Return [x, y] of the center of cell containing provided text 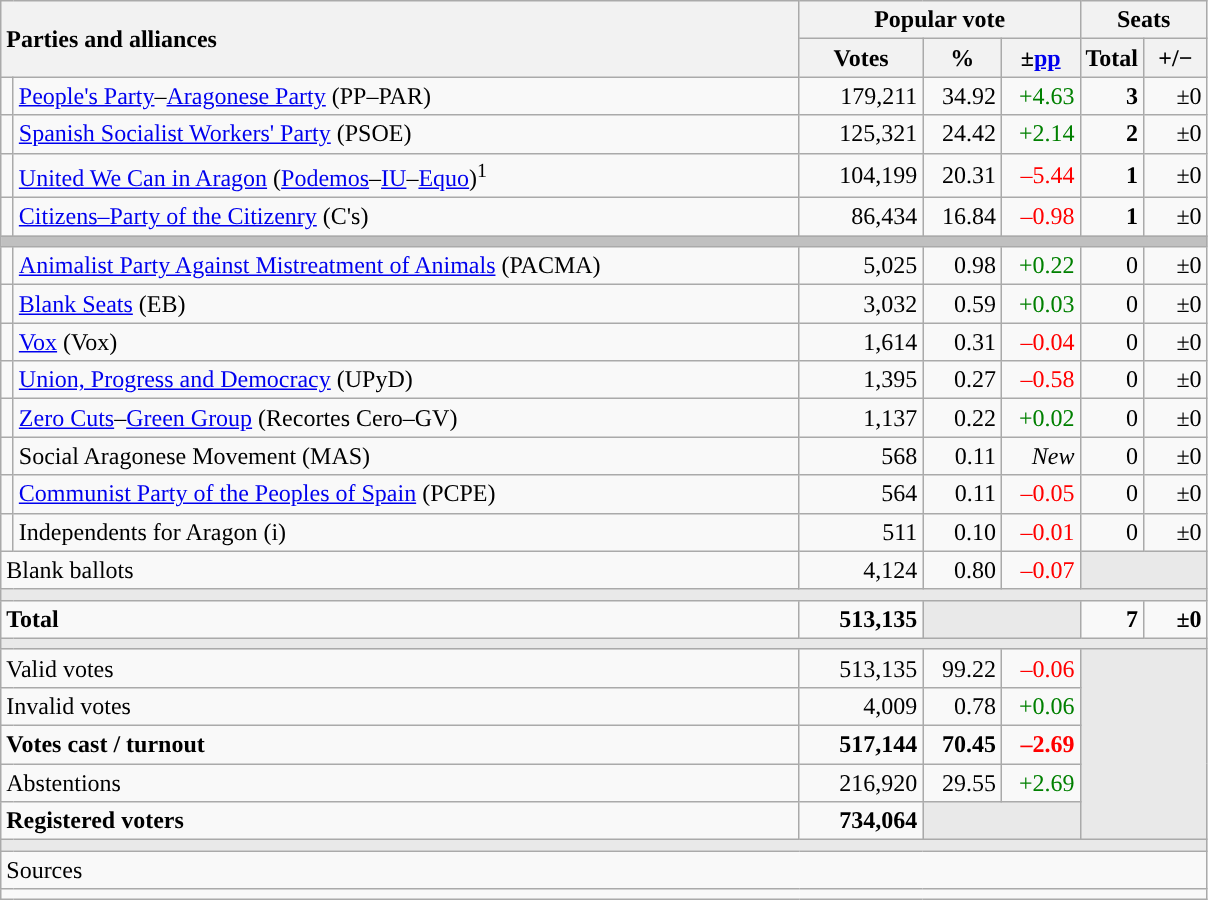
99.22 [962, 668]
Spanish Socialist Workers' Party (PSOE) [406, 134]
People's Party–Aragonese Party (PP–PAR) [406, 96]
–0.06 [1040, 668]
179,211 [861, 96]
+2.14 [1040, 134]
+0.22 [1040, 266]
–0.04 [1040, 342]
216,920 [861, 783]
29.55 [962, 783]
+2.69 [1040, 783]
–0.01 [1040, 532]
Zero Cuts–Green Group (Recortes Cero–GV) [406, 418]
United We Can in Aragon (Podemos–IU–Equo)1 [406, 176]
Valid votes [400, 668]
Abstentions [400, 783]
Vox (Vox) [406, 342]
Votes cast / turnout [400, 745]
% [962, 58]
–0.05 [1040, 494]
±pp [1040, 58]
New [1040, 456]
2 [1112, 134]
+/− [1176, 58]
Citizens–Party of the Citizenry (C's) [406, 217]
Blank Seats (EB) [406, 304]
86,434 [861, 217]
104,199 [861, 176]
0.98 [962, 266]
+4.63 [1040, 96]
Animalist Party Against Mistreatment of Animals (PACMA) [406, 266]
Popular vote [940, 20]
5,025 [861, 266]
0.27 [962, 380]
Seats [1144, 20]
+0.06 [1040, 706]
70.45 [962, 745]
1,395 [861, 380]
34.92 [962, 96]
3 [1112, 96]
3,032 [861, 304]
7 [1112, 619]
24.42 [962, 134]
Parties and alliances [400, 39]
–0.07 [1040, 570]
1,137 [861, 418]
4,124 [861, 570]
20.31 [962, 176]
1,614 [861, 342]
+0.03 [1040, 304]
–5.44 [1040, 176]
+0.02 [1040, 418]
Social Aragonese Movement (MAS) [406, 456]
0.80 [962, 570]
Sources [604, 870]
Union, Progress and Democracy (UPyD) [406, 380]
0.59 [962, 304]
0.10 [962, 532]
Blank ballots [400, 570]
Invalid votes [400, 706]
568 [861, 456]
734,064 [861, 821]
564 [861, 494]
125,321 [861, 134]
0.78 [962, 706]
0.31 [962, 342]
–2.69 [1040, 745]
Independents for Aragon (i) [406, 532]
511 [861, 532]
16.84 [962, 217]
Votes [861, 58]
0.22 [962, 418]
–0.58 [1040, 380]
4,009 [861, 706]
Registered voters [400, 821]
–0.98 [1040, 217]
Communist Party of the Peoples of Spain (PCPE) [406, 494]
517,144 [861, 745]
